Output the [X, Y] coordinate of the center of the cell containing the given text.  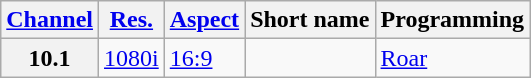
Channel [50, 20]
Short name [310, 20]
Res. [132, 20]
Aspect [204, 20]
16:9 [204, 58]
10.1 [50, 58]
Programming [452, 20]
1080i [132, 58]
Roar [452, 58]
